From the cell containing the given text, extract its center point as (x, y) coordinate. 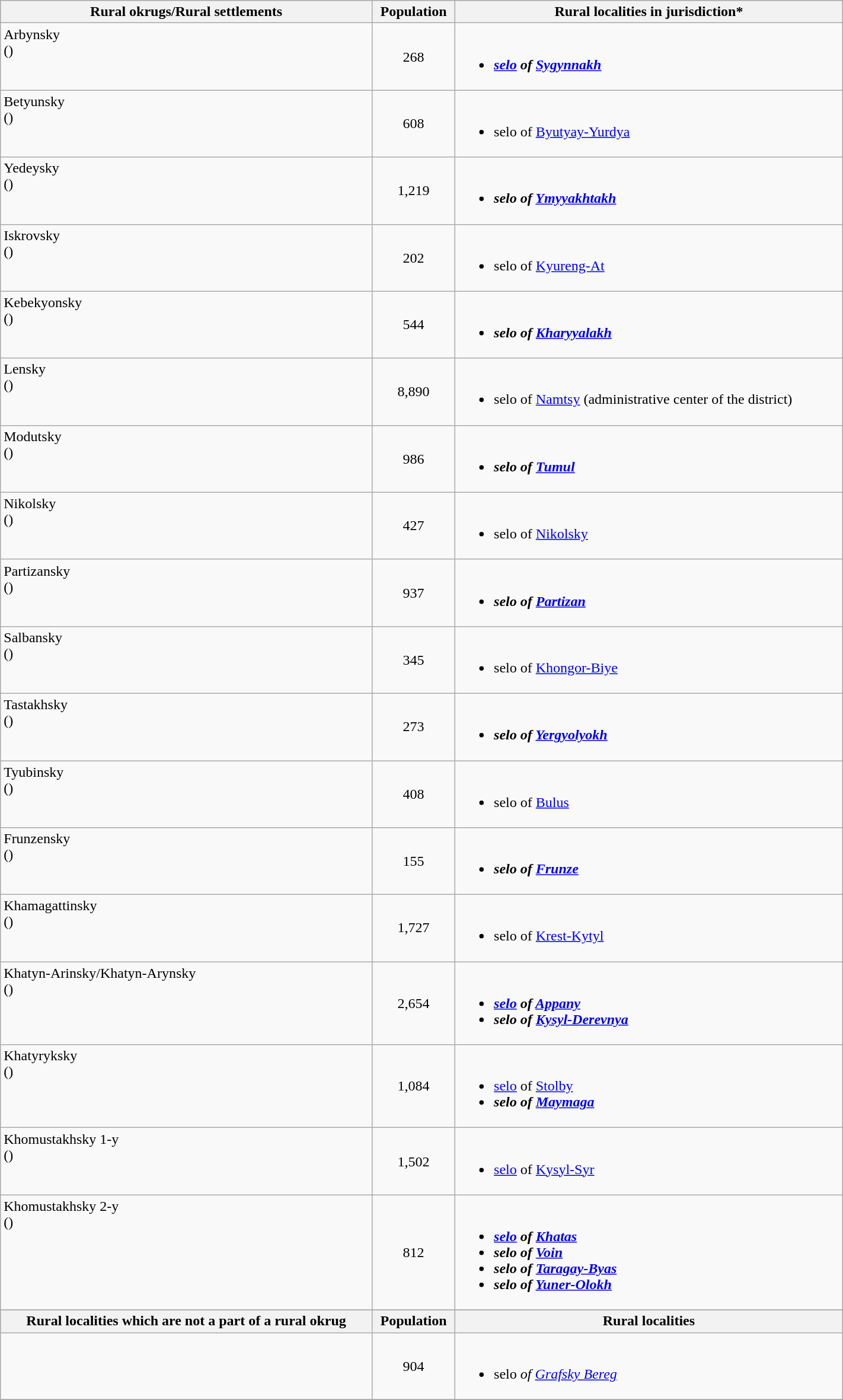
Khomustakhsky 1-y() (186, 1161)
Khomustakhsky 2-y() (186, 1252)
selo of Kyureng-At (649, 257)
selo of Byutyay-Yurdya (649, 123)
selo of Khatasselo of Voinselo of Taragay-Byasselo of Yuner-Olokh (649, 1252)
Arbynsky() (186, 57)
selo of Namtsy (administrative center of the district) (649, 391)
selo of Stolbyselo of Maymaga (649, 1086)
selo of Yergyolyokh (649, 727)
selo of Nikolsky (649, 525)
904 (413, 1366)
Iskrovsky() (186, 257)
Partizansky() (186, 593)
Rural localities in jurisdiction* (649, 12)
1,727 (413, 929)
268 (413, 57)
1,219 (413, 191)
427 (413, 525)
selo of Bulus (649, 793)
Tastakhsky() (186, 727)
selo of Tumul (649, 459)
1,502 (413, 1161)
Salbansky() (186, 659)
selo of Frunze (649, 861)
2,654 (413, 1003)
Khatyryksky() (186, 1086)
Modutsky() (186, 459)
1,084 (413, 1086)
345 (413, 659)
Frunzensky() (186, 861)
8,890 (413, 391)
selo of Krest-Kytyl (649, 929)
Lensky() (186, 391)
selo of Kysyl-Syr (649, 1161)
937 (413, 593)
155 (413, 861)
408 (413, 793)
selo of Grafsky Bereg (649, 1366)
812 (413, 1252)
Khatyn-Arinsky/Khatyn-Arynsky() (186, 1003)
selo of Partizan (649, 593)
selo of Ymyyakhtakh (649, 191)
Tyubinsky() (186, 793)
Rural localities which are not a part of a rural okrug (186, 1321)
Rural okrugs/Rural settlements (186, 12)
Yedeysky() (186, 191)
Kebekyonsky() (186, 325)
selo of Sygynnakh (649, 57)
273 (413, 727)
Betyunsky() (186, 123)
986 (413, 459)
608 (413, 123)
544 (413, 325)
selo of Appanyselo of Kysyl-Derevnya (649, 1003)
selo of Khongor-Biye (649, 659)
Rural localities (649, 1321)
selo of Kharyyalakh (649, 325)
Nikolsky() (186, 525)
Khamagattinsky() (186, 929)
202 (413, 257)
